Output the [X, Y] coordinate of the center of the cell containing the given text.  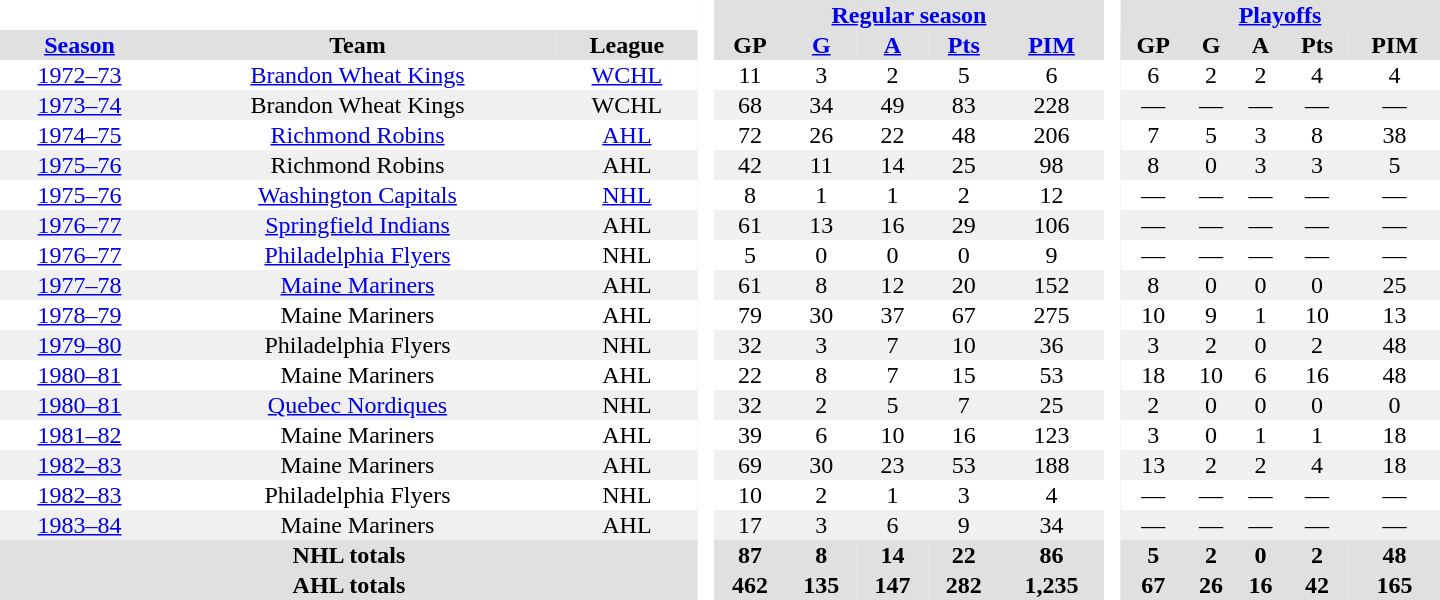
1977–78 [80, 285]
83 [964, 105]
188 [1051, 465]
17 [750, 525]
38 [1394, 135]
1972–73 [80, 75]
147 [892, 585]
Season [80, 45]
Regular season [908, 15]
23 [892, 465]
Team [358, 45]
36 [1051, 345]
275 [1051, 315]
152 [1051, 285]
135 [822, 585]
20 [964, 285]
AHL totals [349, 585]
37 [892, 315]
98 [1051, 165]
League [627, 45]
1983–84 [80, 525]
Washington Capitals [358, 195]
206 [1051, 135]
NHL totals [349, 555]
Springfield Indians [358, 225]
39 [750, 435]
228 [1051, 105]
Playoffs [1280, 15]
1974–75 [80, 135]
68 [750, 105]
79 [750, 315]
86 [1051, 555]
106 [1051, 225]
1973–74 [80, 105]
165 [1394, 585]
69 [750, 465]
29 [964, 225]
1,235 [1051, 585]
123 [1051, 435]
1981–82 [80, 435]
282 [964, 585]
87 [750, 555]
462 [750, 585]
1978–79 [80, 315]
15 [964, 375]
72 [750, 135]
49 [892, 105]
1979–80 [80, 345]
Quebec Nordiques [358, 405]
